Detect which cell encompasses the target text, then output its [X, Y] center coordinate. 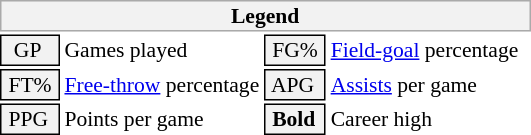
Free-throw percentage [162, 85]
Games played [162, 50]
Field-goal percentage [430, 50]
GP [30, 50]
Legend [265, 16]
FG% [295, 50]
APG [295, 85]
FT% [30, 85]
Assists per game [430, 85]
